Find where the given text appears and provide that cell's center as (X, Y) coordinate. 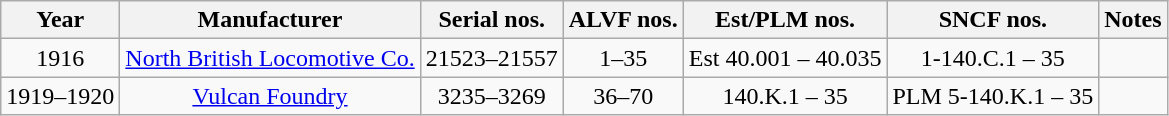
Est 40.001 – 40.035 (785, 58)
Notes (1133, 20)
1916 (60, 58)
21523–21557 (492, 58)
1–35 (623, 58)
SNCF nos. (993, 20)
Year (60, 20)
North British Locomotive Co. (270, 58)
PLM 5-140.K.1 – 35 (993, 96)
3235–3269 (492, 96)
1-140.C.1 – 35 (993, 58)
ALVF nos. (623, 20)
Est/PLM nos. (785, 20)
140.K.1 – 35 (785, 96)
Manufacturer (270, 20)
36–70 (623, 96)
Vulcan Foundry (270, 96)
1919–1920 (60, 96)
Serial nos. (492, 20)
